Determine the (x, y) coordinate at the center of the cell enclosing the given text.  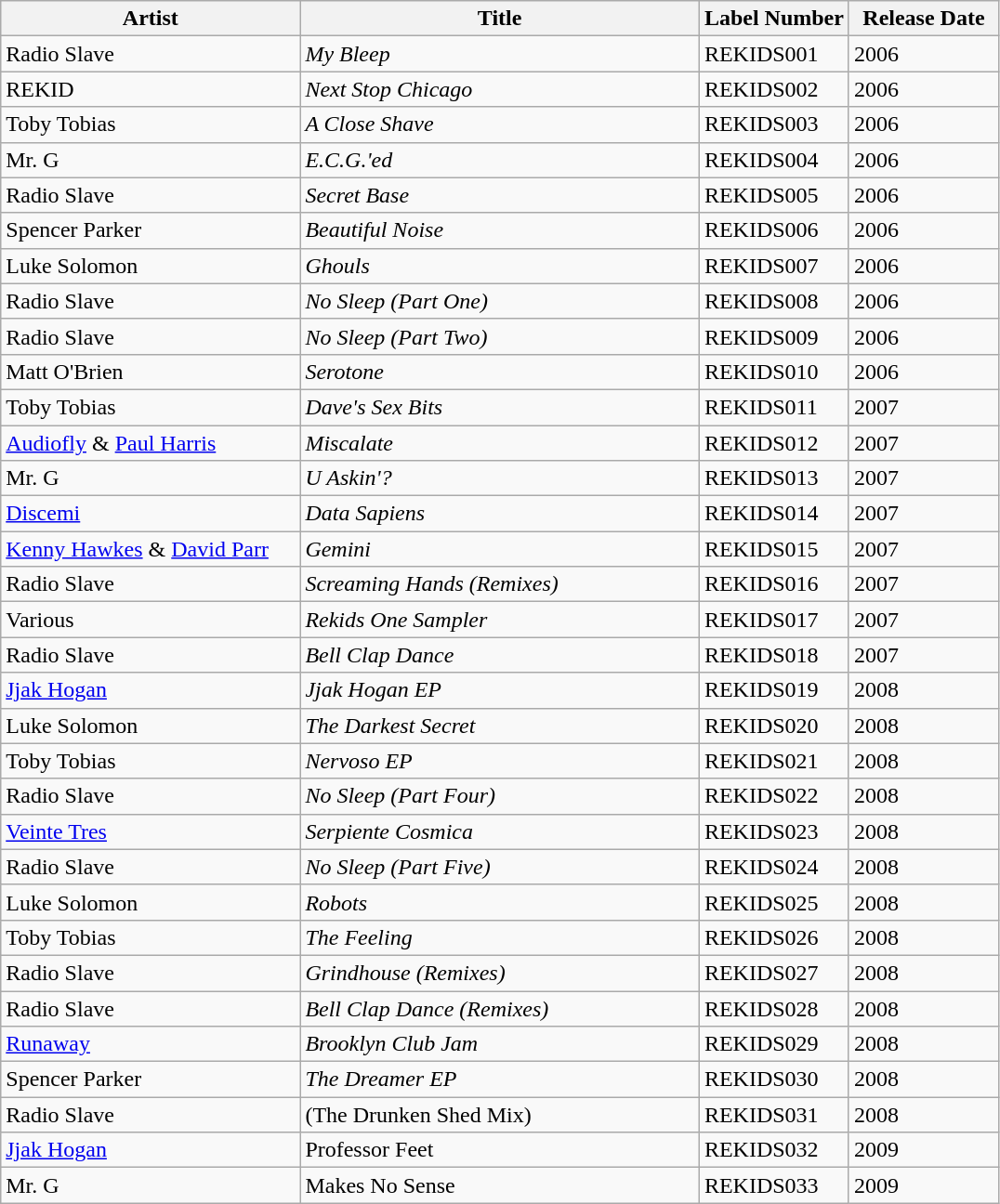
Veinte Tres (151, 831)
Title (500, 19)
Next Stop Chicago (500, 89)
Grindhouse (Remixes) (500, 973)
REKIDS008 (773, 301)
REKIDS032 (773, 1150)
Brooklyn Club Jam (500, 1044)
Gemini (500, 549)
REKIDS026 (773, 937)
REKIDS010 (773, 372)
REKIDS031 (773, 1115)
REKIDS022 (773, 796)
Jjak Hogan EP (500, 690)
No Sleep (Part Four) (500, 796)
U Askin'? (500, 478)
Miscalate (500, 443)
No Sleep (Part Two) (500, 336)
Professor Feet (500, 1150)
Nervoso EP (500, 761)
REKID (151, 89)
(The Drunken Shed Mix) (500, 1115)
REKIDS029 (773, 1044)
REKIDS017 (773, 620)
E.C.G.'ed (500, 160)
The Dreamer EP (500, 1080)
REKIDS009 (773, 336)
Screaming Hands (Remixes) (500, 584)
Various (151, 620)
Label Number (773, 19)
REKIDS028 (773, 1008)
REKIDS013 (773, 478)
A Close Shave (500, 124)
REKIDS024 (773, 867)
REKIDS016 (773, 584)
Audiofly & Paul Harris (151, 443)
REKIDS002 (773, 89)
REKIDS012 (773, 443)
REKIDS007 (773, 266)
Release Date (924, 19)
No Sleep (Part Five) (500, 867)
REKIDS015 (773, 549)
REKIDS011 (773, 407)
Kenny Hawkes & David Parr (151, 549)
Beautiful Noise (500, 230)
Rekids One Sampler (500, 620)
Data Sapiens (500, 514)
REKIDS033 (773, 1185)
Robots (500, 902)
REKIDS006 (773, 230)
Makes No Sense (500, 1185)
Matt O'Brien (151, 372)
Serotone (500, 372)
Dave's Sex Bits (500, 407)
REKIDS027 (773, 973)
The Darkest Secret (500, 726)
Discemi (151, 514)
Artist (151, 19)
REKIDS030 (773, 1080)
REKIDS023 (773, 831)
The Feeling (500, 937)
REKIDS014 (773, 514)
REKIDS020 (773, 726)
REKIDS021 (773, 761)
Bell Clap Dance (500, 655)
REKIDS019 (773, 690)
Bell Clap Dance (Remixes) (500, 1008)
REKIDS005 (773, 195)
REKIDS001 (773, 54)
Secret Base (500, 195)
REKIDS025 (773, 902)
No Sleep (Part One) (500, 301)
REKIDS004 (773, 160)
Runaway (151, 1044)
REKIDS018 (773, 655)
My Bleep (500, 54)
Serpiente Cosmica (500, 831)
REKIDS003 (773, 124)
Ghouls (500, 266)
